For the text-containing cell, return its midpoint in [x, y] coordinate format. 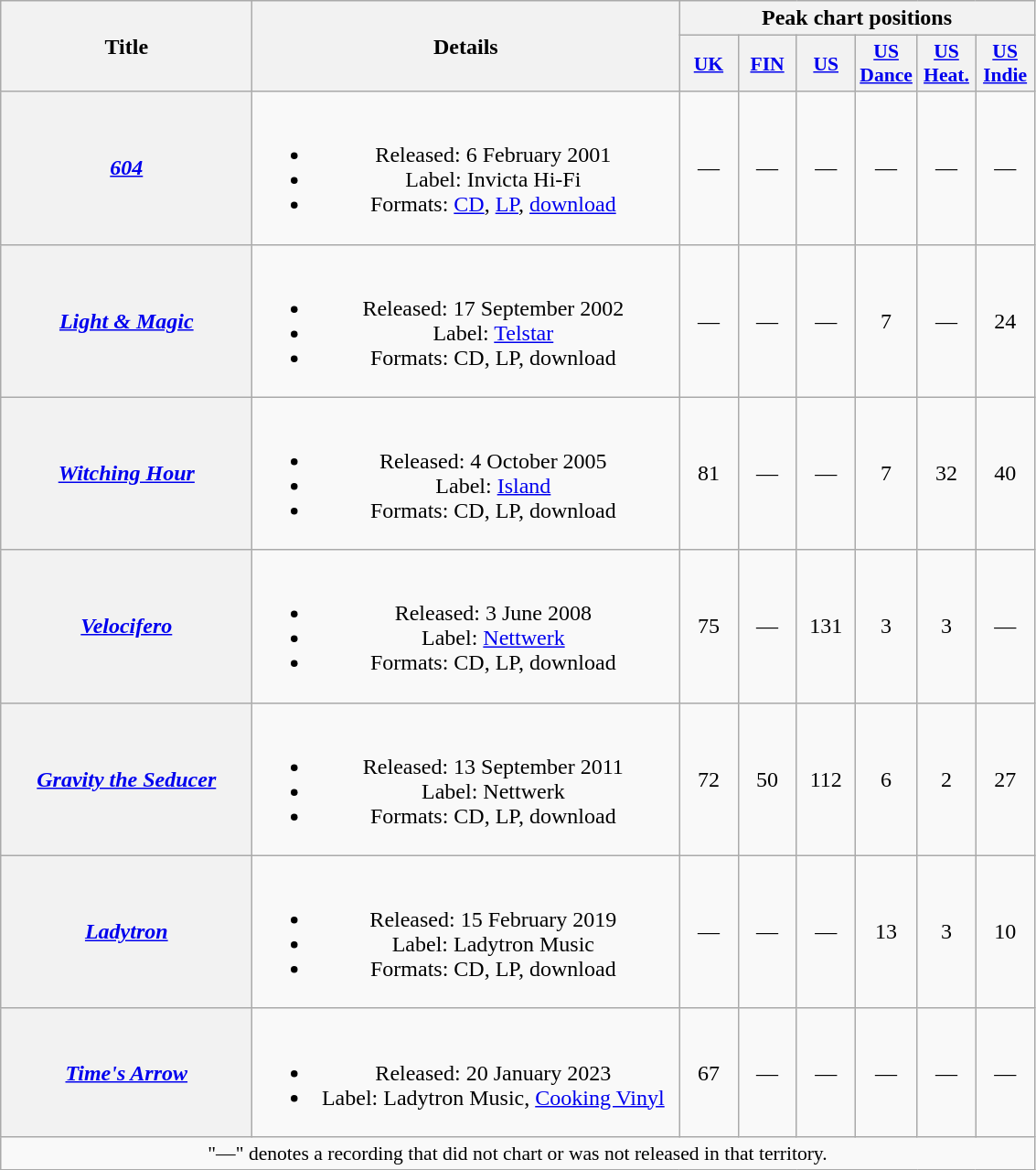
FIN [767, 64]
81 [709, 474]
604 [126, 168]
Released: 13 September 2011Label: NettwerkFormats: CD, LP, download [466, 779]
Ladytron [126, 931]
Title [126, 46]
10 [1005, 931]
USHeat. [946, 64]
6 [886, 779]
75 [709, 626]
13 [886, 931]
131 [826, 626]
Details [466, 46]
"—" denotes a recording that did not chart or was not released in that territory. [518, 1153]
67 [709, 1072]
72 [709, 779]
Released: 3 June 2008Label: NettwerkFormats: CD, LP, download [466, 626]
50 [767, 779]
Released: 15 February 2019Label: Ladytron MusicFormats: CD, LP, download [466, 931]
Time's Arrow [126, 1072]
Velocifero [126, 626]
USIndie [1005, 64]
Released: 17 September 2002Label: TelstarFormats: CD, LP, download [466, 320]
Peak chart positions [857, 18]
40 [1005, 474]
27 [1005, 779]
Light & Magic [126, 320]
USDance [886, 64]
Released: 20 January 2023Label: Ladytron Music, Cooking Vinyl [466, 1072]
112 [826, 779]
US [826, 64]
Witching Hour [126, 474]
Gravity the Seducer [126, 779]
Released: 6 February 2001Label: Invicta Hi-FiFormats: CD, LP, download [466, 168]
UK [709, 64]
Released: 4 October 2005Label: IslandFormats: CD, LP, download [466, 474]
24 [1005, 320]
32 [946, 474]
2 [946, 779]
